Extract the [x, y] coordinate from the center of the cell holding the provided text.  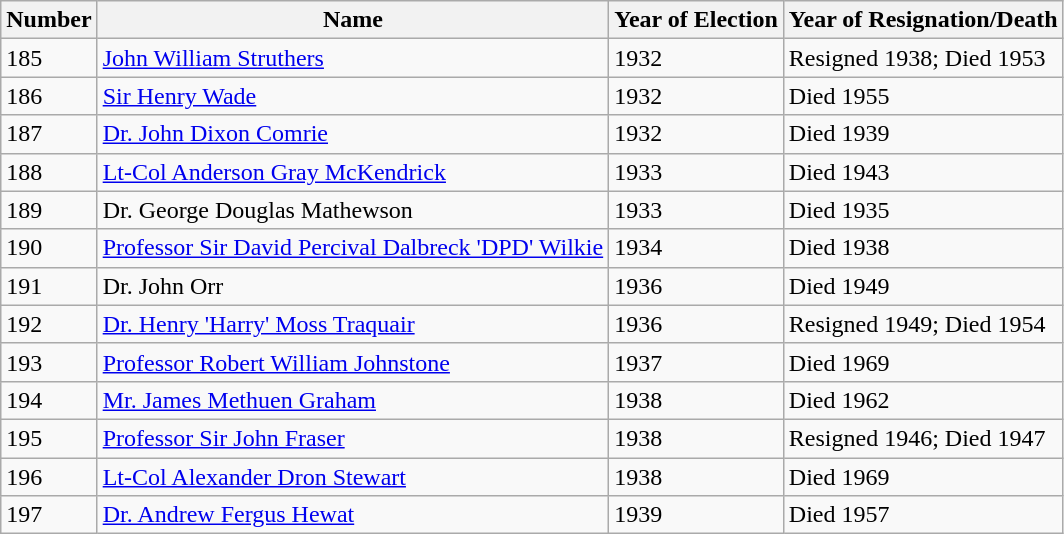
186 [49, 96]
Died 1938 [923, 248]
Resigned 1938; Died 1953 [923, 58]
Dr. Andrew Fergus Hewat [353, 515]
Died 1939 [923, 134]
Sir Henry Wade [353, 96]
187 [49, 134]
Lt-Col Alexander Dron Stewart [353, 477]
1934 [696, 248]
Died 1957 [923, 515]
Dr. John Orr [353, 286]
1937 [696, 362]
Died 1962 [923, 400]
188 [49, 172]
194 [49, 400]
193 [49, 362]
Died 1943 [923, 172]
Died 1949 [923, 286]
191 [49, 286]
1939 [696, 515]
Mr. James Methuen Graham [353, 400]
196 [49, 477]
197 [49, 515]
195 [49, 438]
Professor Robert William Johnstone [353, 362]
Number [49, 20]
Professor Sir David Percival Dalbreck 'DPD' Wilkie [353, 248]
Lt-Col Anderson Gray McKendrick [353, 172]
Resigned 1949; Died 1954 [923, 324]
Professor Sir John Fraser [353, 438]
Dr. Henry 'Harry' Moss Traquair [353, 324]
Name [353, 20]
Resigned 1946; Died 1947 [923, 438]
John William Struthers [353, 58]
Died 1935 [923, 210]
190 [49, 248]
192 [49, 324]
185 [49, 58]
Died 1955 [923, 96]
189 [49, 210]
Year of Election [696, 20]
Year of Resignation/Death [923, 20]
Dr. John Dixon Comrie [353, 134]
Dr. George Douglas Mathewson [353, 210]
